Return [x, y] of the center of cell containing provided text 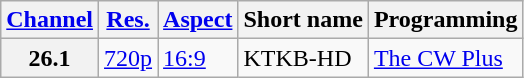
Res. [128, 20]
Short name [303, 20]
Aspect [198, 20]
720p [128, 58]
16:9 [198, 58]
Programming [446, 20]
KTKB-HD [303, 58]
26.1 [50, 58]
Channel [50, 20]
The CW Plus [446, 58]
